Scan for the cell matching the given text and deliver its [X, Y] coordinate at center. 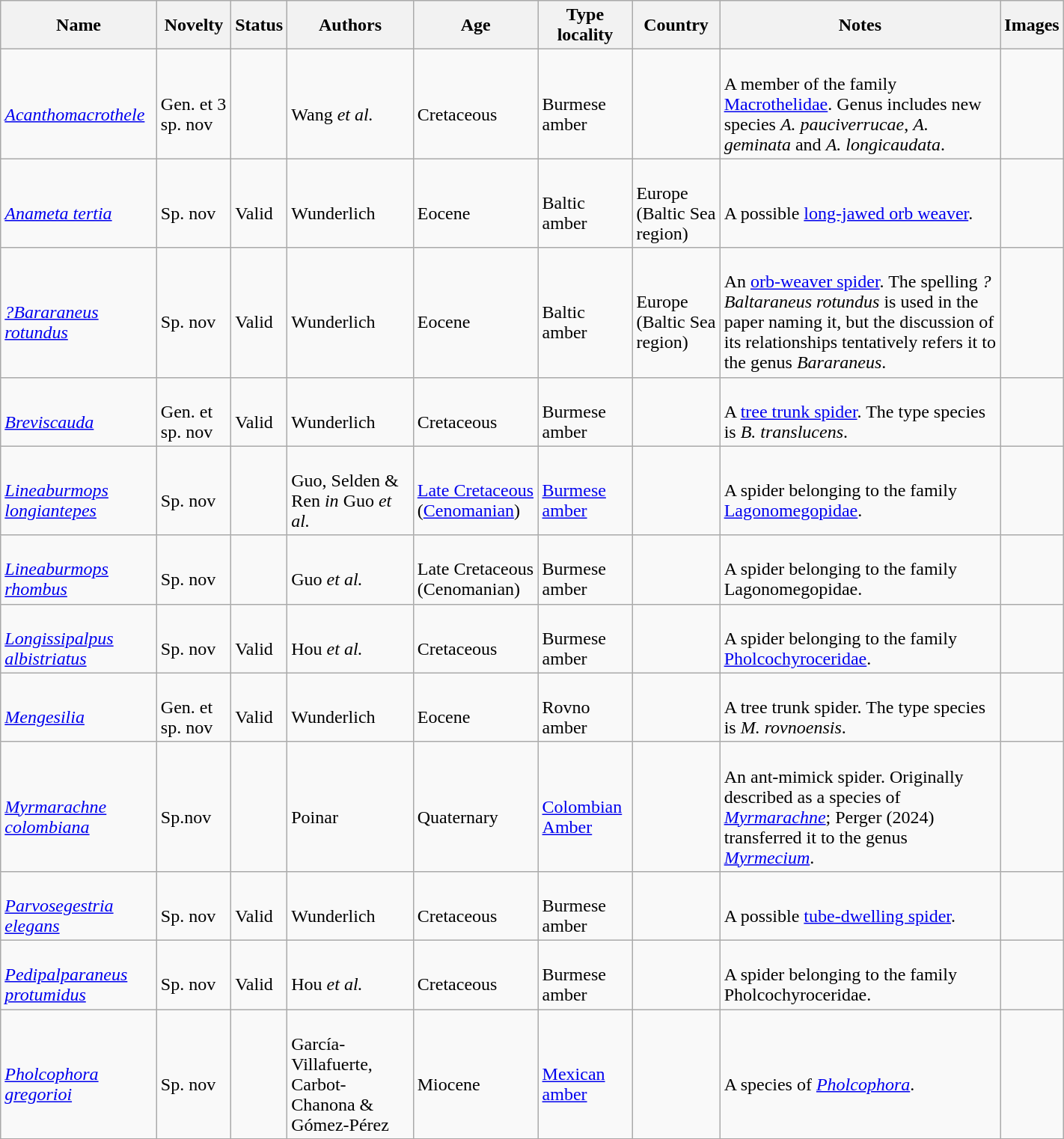
Wang et al. [350, 104]
A tree trunk spider. The type species is M. rovnoensis. [860, 707]
Rovno amber [585, 707]
Myrmarachne colombiana [79, 807]
Age [476, 25]
Longissipalpus albistriatus [79, 638]
A possible long-jawed orb weaver. [860, 204]
Novelty [193, 25]
Acanthomacrothele [79, 104]
A tree trunk spider. The type species is B. translucens. [860, 412]
Guo, Selden & Ren in Guo et al. [350, 491]
A species of Pholcophora. [860, 1073]
Lineaburmops rhombus [79, 569]
An ant-mimick spider. Originally described as a species of Myrmarachne; Perger (2024) transferred it to the genus Myrmecium. [860, 807]
Authors [350, 25]
Mengesilia [79, 707]
Mexican amber [585, 1073]
A possible tube-dwelling spider. [860, 906]
Guo et al. [350, 569]
Poinar [350, 807]
Breviscauda [79, 412]
Parvosegestria elegans [79, 906]
Quaternary [476, 807]
Sp.nov [193, 807]
Type locality [585, 25]
Anameta tertia [79, 204]
Country [676, 25]
?Bararaneus rotundus [79, 313]
Pholcophora gregorioi [79, 1073]
Miocene [476, 1073]
A member of the family Macrothelidae. Genus includes new species A. pauciverrucae, A. geminata and A. longicaudata. [860, 104]
Gen. et 3 sp. nov [193, 104]
Lineaburmops longiantepes [79, 491]
García-Villafuerte, Carbot-Chanona & Gómez-Pérez [350, 1073]
Notes [860, 25]
Name [79, 25]
Images [1032, 25]
Pedipalparaneus protumidus [79, 974]
Status [259, 25]
Colombian Amber [585, 807]
